Extract the (X, Y) coordinate from the center of the cell holding the provided text.  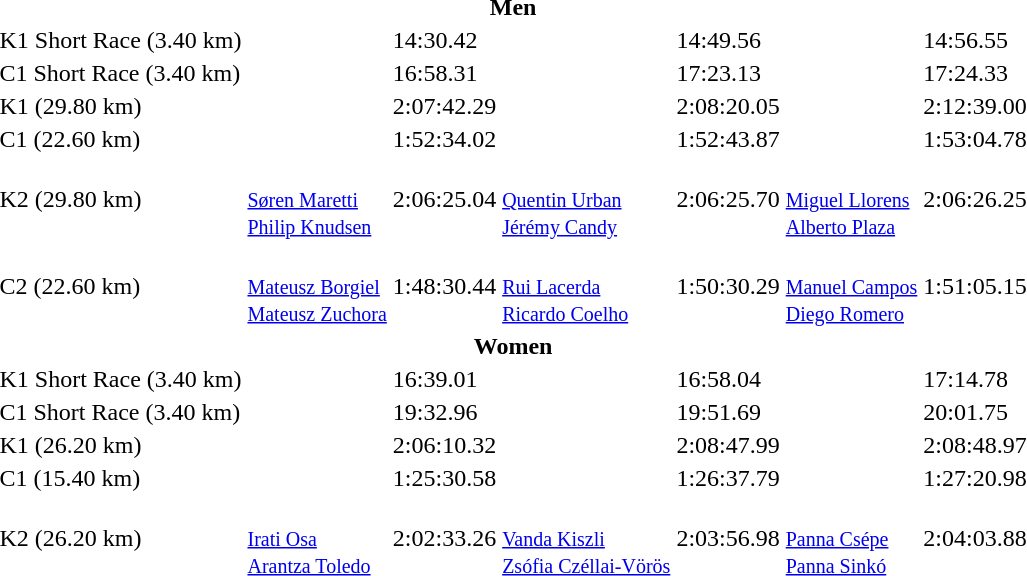
2:08:20.05 (728, 106)
1:52:34.02 (444, 139)
1:48:30.44 (444, 286)
Quentin UrbanJérémy Candy (586, 199)
16:58.31 (444, 73)
2:06:25.04 (444, 199)
1:25:30.58 (444, 478)
2:08:47.99 (728, 445)
2:06:10.32 (444, 445)
16:58.04 (728, 379)
Miguel LlorensAlberto Plaza (852, 199)
2:07:42.29 (444, 106)
Manuel CamposDiego Romero (852, 286)
Rui LacerdaRicardo Coelho (586, 286)
2:06:25.70 (728, 199)
1:50:30.29 (728, 286)
19:51.69 (728, 412)
Mateusz BorgielMateusz Zuchora (317, 286)
14:49.56 (728, 40)
16:39.01 (444, 379)
Søren MarettiPhilip Knudsen (317, 199)
1:52:43.87 (728, 139)
19:32.96 (444, 412)
17:23.13 (728, 73)
1:26:37.79 (728, 478)
14:30.42 (444, 40)
